Determine the [x, y] coordinate at the center of the cell enclosing the given text.  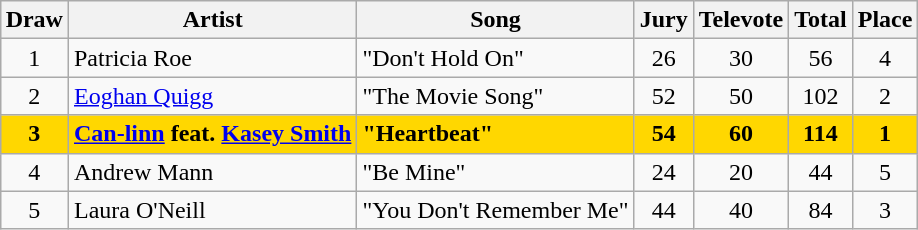
Laura O'Neill [212, 210]
"You Don't Remember Me" [496, 210]
30 [740, 58]
Eoghan Quigg [212, 96]
Artist [212, 20]
52 [664, 96]
56 [821, 58]
84 [821, 210]
54 [664, 134]
114 [821, 134]
Total [821, 20]
40 [740, 210]
"The Movie Song" [496, 96]
60 [740, 134]
Televote [740, 20]
"Heartbeat" [496, 134]
"Be Mine" [496, 172]
Patricia Roe [212, 58]
Place [885, 20]
26 [664, 58]
102 [821, 96]
50 [740, 96]
Song [496, 20]
24 [664, 172]
Can-linn feat. Kasey Smith [212, 134]
"Don't Hold On" [496, 58]
Draw [34, 20]
20 [740, 172]
Jury [664, 20]
Andrew Mann [212, 172]
